Find where the given text appears and provide that cell's center as (X, Y) coordinate. 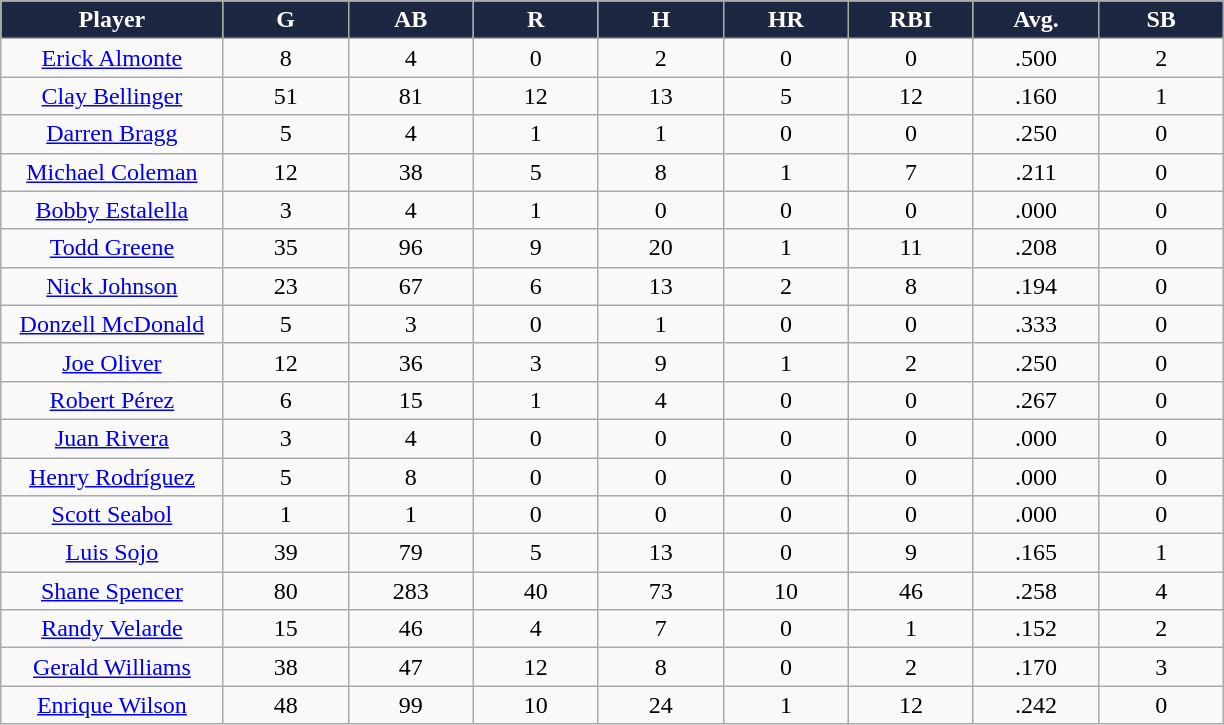
Juan Rivera (112, 438)
.160 (1036, 96)
35 (286, 248)
.208 (1036, 248)
Scott Seabol (112, 515)
51 (286, 96)
.194 (1036, 286)
Nick Johnson (112, 286)
Randy Velarde (112, 629)
Enrique Wilson (112, 705)
AB (410, 20)
G (286, 20)
283 (410, 591)
.242 (1036, 705)
96 (410, 248)
.500 (1036, 58)
40 (536, 591)
Bobby Estalella (112, 210)
.170 (1036, 667)
Shane Spencer (112, 591)
81 (410, 96)
Darren Bragg (112, 134)
23 (286, 286)
.165 (1036, 553)
Joe Oliver (112, 362)
47 (410, 667)
Gerald Williams (112, 667)
20 (660, 248)
73 (660, 591)
Player (112, 20)
67 (410, 286)
Todd Greene (112, 248)
39 (286, 553)
36 (410, 362)
.333 (1036, 324)
H (660, 20)
Erick Almonte (112, 58)
Henry Rodríguez (112, 477)
79 (410, 553)
HR (786, 20)
Clay Bellinger (112, 96)
80 (286, 591)
24 (660, 705)
.152 (1036, 629)
Donzell McDonald (112, 324)
48 (286, 705)
R (536, 20)
.267 (1036, 400)
Robert Pérez (112, 400)
RBI (910, 20)
99 (410, 705)
.211 (1036, 172)
SB (1162, 20)
11 (910, 248)
Avg. (1036, 20)
.258 (1036, 591)
Luis Sojo (112, 553)
Michael Coleman (112, 172)
